Identify which cell holds the provided text, then report its (X, Y) central coordinate. 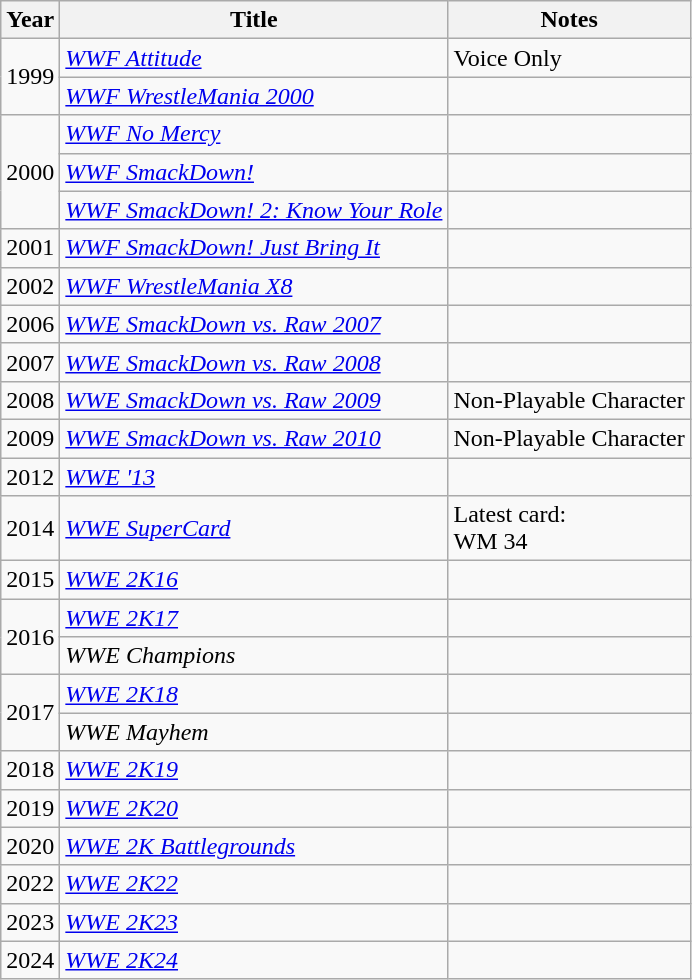
2006 (30, 324)
Voice Only (569, 58)
WWE 2K23 (254, 922)
WWE Mayhem (254, 732)
WWE SmackDown vs. Raw 2007 (254, 324)
2015 (30, 580)
2002 (30, 286)
WWE 2K19 (254, 770)
Notes (569, 20)
WWE SmackDown vs. Raw 2010 (254, 438)
2019 (30, 808)
2020 (30, 846)
WWE 2K17 (254, 618)
WWF WrestleMania 2000 (254, 96)
2024 (30, 960)
2022 (30, 884)
WWF SmackDown! (254, 172)
WWF WrestleMania X8 (254, 286)
1999 (30, 77)
WWF No Mercy (254, 134)
Title (254, 20)
WWF SmackDown! Just Bring It (254, 248)
2001 (30, 248)
WWF Attitude (254, 58)
2007 (30, 362)
2008 (30, 400)
Latest card:WM 34 (569, 528)
WWE '13 (254, 477)
WWE 2K Battlegrounds (254, 846)
2014 (30, 528)
2023 (30, 922)
WWE SmackDown vs. Raw 2009 (254, 400)
2000 (30, 172)
WWE Champions (254, 656)
WWE SmackDown vs. Raw 2008 (254, 362)
2018 (30, 770)
WWE 2K24 (254, 960)
WWE SuperCard (254, 528)
Year (30, 20)
WWF SmackDown! 2: Know Your Role (254, 210)
2016 (30, 637)
2009 (30, 438)
WWE 2K22 (254, 884)
WWE 2K16 (254, 580)
WWE 2K20 (254, 808)
2012 (30, 477)
2017 (30, 713)
WWE 2K18 (254, 694)
